Extract the (x, y) coordinate from the center of the cell holding the provided text.  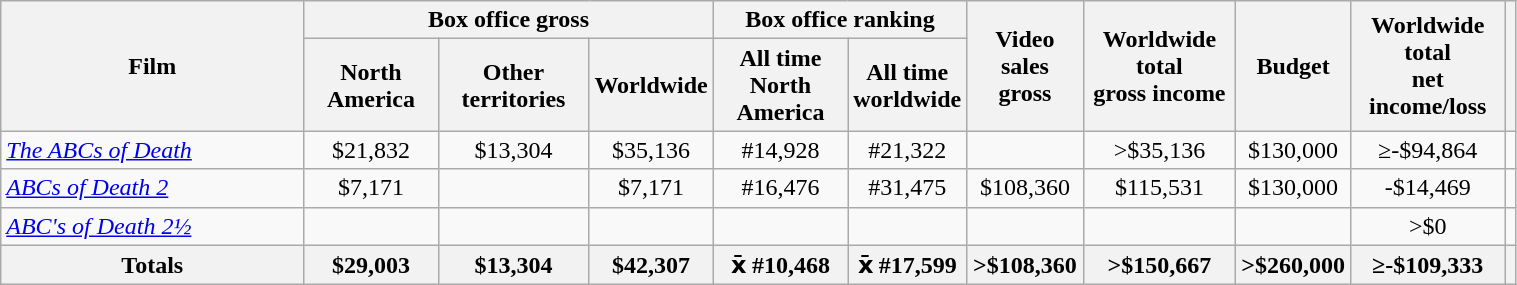
ABC's of Death 2½ (152, 226)
$35,136 (651, 150)
ABCs of Death 2 (152, 188)
Budget (1294, 66)
x̄ #10,468 (780, 265)
$115,531 (1160, 188)
Box office gross (509, 20)
#21,322 (908, 150)
#14,928 (780, 150)
>$35,136 (1160, 150)
Film (152, 66)
$108,360 (1025, 188)
Worldwide (651, 85)
Other territories (514, 85)
All time worldwide (908, 85)
$21,832 (371, 150)
Video sales gross (1025, 66)
The ABCs of Death (152, 150)
$42,307 (651, 265)
>$150,667 (1160, 265)
$29,003 (371, 265)
>$108,360 (1025, 265)
All time North America (780, 85)
Worldwide total gross income (1160, 66)
>$0 (1427, 226)
#31,475 (908, 188)
Totals (152, 265)
Worldwide totalnet income/loss (1427, 66)
≥-$109,333 (1427, 265)
-$14,469 (1427, 188)
#16,476 (780, 188)
North America (371, 85)
Box office ranking (840, 20)
≥-$94,864 (1427, 150)
x̄ #17,599 (908, 265)
>$260,000 (1294, 265)
